Scan for the cell matching the given text and deliver its [X, Y] coordinate at center. 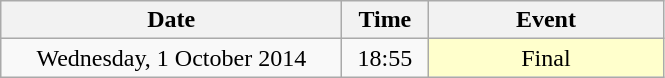
Date [172, 20]
18:55 [385, 58]
Event [546, 20]
Final [546, 58]
Wednesday, 1 October 2014 [172, 58]
Time [385, 20]
